Detect which cell encompasses the target text, then output its (X, Y) center coordinate. 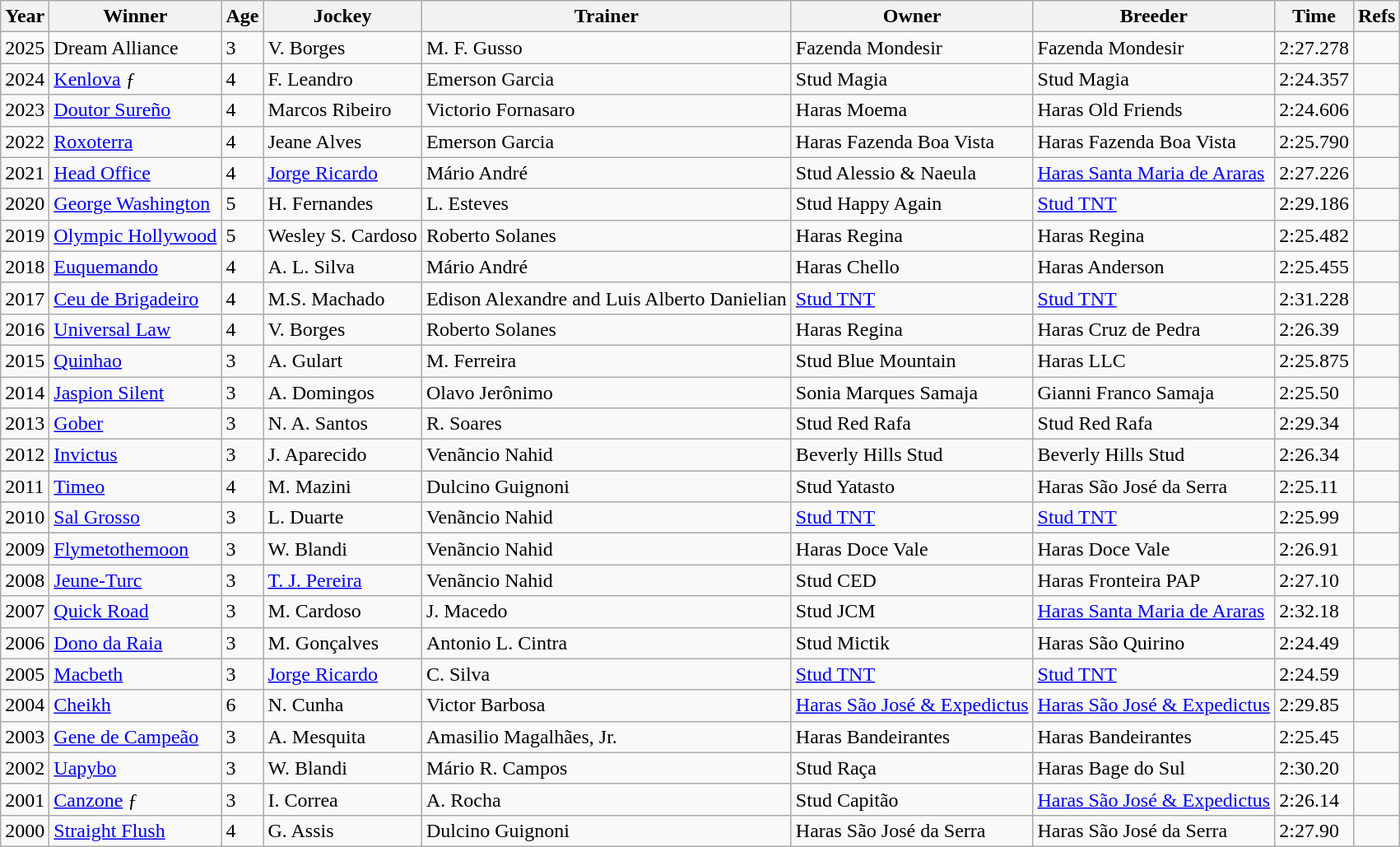
2:29.85 (1314, 705)
M. Ferreira (606, 361)
Haras Cruz de Pedra (1154, 329)
2:27.10 (1314, 580)
2007 (25, 612)
Haras Chello (912, 267)
Canzone ƒ (135, 799)
2018 (25, 267)
2019 (25, 235)
Head Office (135, 173)
Edison Alexandre and Luis Alberto Danielian (606, 298)
Stud Alessio & Naeula (912, 173)
2:29.186 (1314, 204)
Kenlova ƒ (135, 79)
2024 (25, 79)
A. Domingos (342, 393)
A. Rocha (606, 799)
C. Silva (606, 674)
M.S. Machado (342, 298)
Invictus (135, 455)
N. A. Santos (342, 424)
Gene de Campeão (135, 737)
A. Gulart (342, 361)
N. Cunha (342, 705)
2016 (25, 329)
Doutor Sureño (135, 110)
Olavo Jerônimo (606, 393)
Roxoterra (135, 142)
2:27.90 (1314, 831)
Stud Blue Mountain (912, 361)
2:32.18 (1314, 612)
Euquemando (135, 267)
2023 (25, 110)
2010 (25, 518)
Trainer (606, 16)
R. Soares (606, 424)
H. Fernandes (342, 204)
Time (1314, 16)
I. Correa (342, 799)
2:24.357 (1314, 79)
Stud Happy Again (912, 204)
2013 (25, 424)
Sal Grosso (135, 518)
A. Mesquita (342, 737)
Marcos Ribeiro (342, 110)
M. F. Gusso (606, 48)
Uapybo (135, 768)
Age (242, 16)
2:29.34 (1314, 424)
Quinhao (135, 361)
T. J. Pereira (342, 580)
G. Assis (342, 831)
Macbeth (135, 674)
2:31.228 (1314, 298)
Sonia Marques Samaja (912, 393)
Dream Alliance (135, 48)
2015 (25, 361)
2:24.606 (1314, 110)
Amasilio Magalhães, Jr. (606, 737)
2008 (25, 580)
J. Macedo (606, 612)
L. Esteves (606, 204)
Gober (135, 424)
2011 (25, 486)
2009 (25, 549)
Haras Anderson (1154, 267)
Dono da Raia (135, 643)
Jaspion Silent (135, 393)
2:26.91 (1314, 549)
Victor Barbosa (606, 705)
Haras Bage do Sul (1154, 768)
George Washington (135, 204)
Olympic Hollywood (135, 235)
2005 (25, 674)
2017 (25, 298)
Stud Raça (912, 768)
2:24.59 (1314, 674)
2:25.11 (1314, 486)
2004 (25, 705)
2003 (25, 737)
2001 (25, 799)
A. L. Silva (342, 267)
Haras Fronteira PAP (1154, 580)
2:25.875 (1314, 361)
Jeane Alves (342, 142)
Refs (1376, 16)
2:24.49 (1314, 643)
2025 (25, 48)
2006 (25, 643)
M. Gonçalves (342, 643)
Timeo (135, 486)
Antonio L. Cintra (606, 643)
2014 (25, 393)
Stud Mictik (912, 643)
L. Duarte (342, 518)
Haras Old Friends (1154, 110)
2:27.278 (1314, 48)
Jeune-Turc (135, 580)
Haras LLC (1154, 361)
Jockey (342, 16)
Stud Capitão (912, 799)
Haras Moema (912, 110)
Year (25, 16)
2021 (25, 173)
Straight Flush (135, 831)
2:25.45 (1314, 737)
Haras São Quirino (1154, 643)
Cheikh (135, 705)
2:26.34 (1314, 455)
Stud CED (912, 580)
M. Cardoso (342, 612)
2:25.790 (1314, 142)
2:26.39 (1314, 329)
Wesley S. Cardoso (342, 235)
Stud JCM (912, 612)
2012 (25, 455)
2022 (25, 142)
2020 (25, 204)
2:25.455 (1314, 267)
Victorio Fornasaro (606, 110)
Winner (135, 16)
J. Aparecido (342, 455)
Ceu de Brigadeiro (135, 298)
2000 (25, 831)
Stud Yatasto (912, 486)
2:30.20 (1314, 768)
Breeder (1154, 16)
Owner (912, 16)
2:25.482 (1314, 235)
Gianni Franco Samaja (1154, 393)
2:25.50 (1314, 393)
6 (242, 705)
Quick Road (135, 612)
2:25.99 (1314, 518)
F. Leandro (342, 79)
M. Mazini (342, 486)
2:26.14 (1314, 799)
Flymetothemoon (135, 549)
2002 (25, 768)
Universal Law (135, 329)
Mário R. Campos (606, 768)
2:27.226 (1314, 173)
